Return the (X, Y) coordinate for the center point of the cell that contains the specified text.  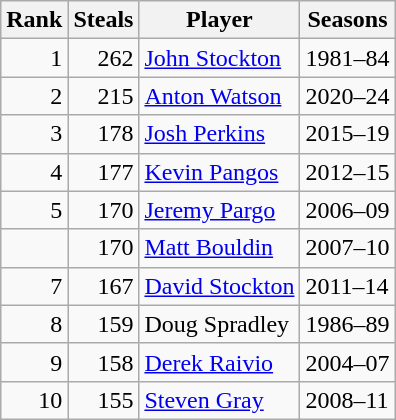
Player (220, 20)
5 (34, 210)
2007–10 (348, 248)
155 (104, 400)
215 (104, 96)
John Stockton (220, 58)
4 (34, 172)
1 (34, 58)
1986–89 (348, 324)
2008–11 (348, 400)
2012–15 (348, 172)
262 (104, 58)
Steven Gray (220, 400)
Anton Watson (220, 96)
1981–84 (348, 58)
2020–24 (348, 96)
2006–09 (348, 210)
Steals (104, 20)
Josh Perkins (220, 134)
177 (104, 172)
Doug Spradley (220, 324)
Jeremy Pargo (220, 210)
Kevin Pangos (220, 172)
9 (34, 362)
10 (34, 400)
178 (104, 134)
2011–14 (348, 286)
2004–07 (348, 362)
Matt Bouldin (220, 248)
159 (104, 324)
8 (34, 324)
David Stockton (220, 286)
158 (104, 362)
2015–19 (348, 134)
167 (104, 286)
Derek Raivio (220, 362)
7 (34, 286)
Rank (34, 20)
2 (34, 96)
3 (34, 134)
Seasons (348, 20)
